Return (x, y) of the center of cell containing provided text 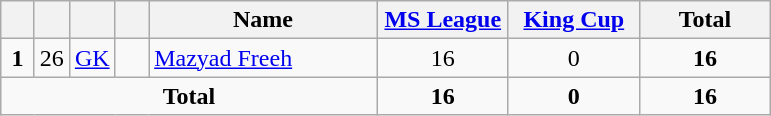
Name (264, 20)
King Cup (574, 20)
Mazyad Freeh (264, 58)
1 (18, 58)
26 (52, 58)
GK (92, 58)
MS League (442, 20)
